For the text-containing cell, return its midpoint in [x, y] coordinate format. 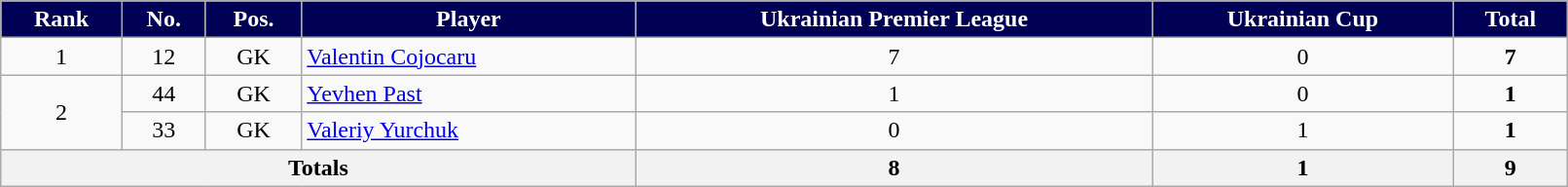
Ukrainian Premier League [893, 19]
Ukrainian Cup [1302, 19]
Valeriy Yurchuk [469, 131]
Totals [318, 168]
12 [164, 56]
33 [164, 131]
Total [1511, 19]
9 [1511, 168]
Pos. [253, 19]
Yevhen Past [469, 93]
Rank [61, 19]
8 [893, 168]
2 [61, 112]
44 [164, 93]
Player [469, 19]
No. [164, 19]
Valentin Cojocaru [469, 56]
